Identify which cell holds the provided text, then report its (X, Y) central coordinate. 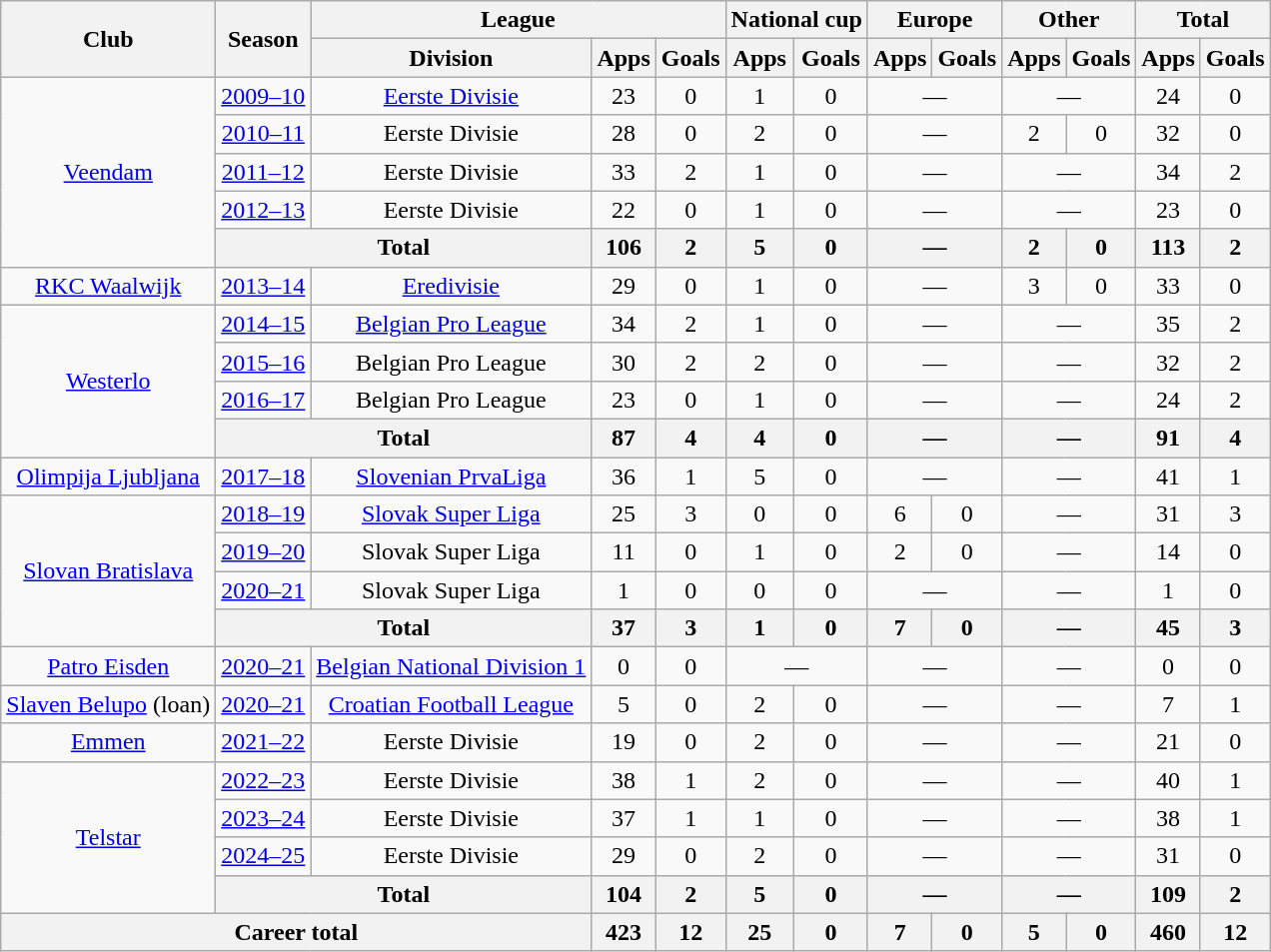
104 (624, 894)
14 (1168, 552)
91 (1168, 438)
2023–24 (264, 818)
Westerlo (108, 381)
423 (624, 932)
2011–12 (264, 172)
Career total (296, 932)
Division (452, 58)
21 (1168, 742)
109 (1168, 894)
28 (624, 134)
Olimpija Ljubljana (108, 476)
40 (1168, 780)
League (518, 20)
2016–17 (264, 400)
2021–22 (264, 742)
35 (1168, 324)
113 (1168, 248)
2009–10 (264, 96)
36 (624, 476)
2013–14 (264, 286)
Other (1069, 20)
22 (624, 210)
Slovenian PrvaLiga (452, 476)
Croatian Football League (452, 704)
Europe (934, 20)
11 (624, 552)
Patro Eisden (108, 666)
6 (899, 514)
2022–23 (264, 780)
460 (1168, 932)
2010–11 (264, 134)
45 (1168, 628)
19 (624, 742)
30 (624, 362)
87 (624, 438)
2018–19 (264, 514)
Belgian National Division 1 (452, 666)
Club (108, 39)
2019–20 (264, 552)
41 (1168, 476)
Eredivisie (452, 286)
2017–18 (264, 476)
Veendam (108, 172)
2012–13 (264, 210)
Emmen (108, 742)
Slaven Belupo (loan) (108, 704)
2015–16 (264, 362)
Season (264, 39)
Slovan Bratislava (108, 571)
Telstar (108, 837)
2014–15 (264, 324)
RKC Waalwijk (108, 286)
106 (624, 248)
2024–25 (264, 856)
National cup (796, 20)
